Pinpoint the cell where the given text exists, returning its [x, y] midpoint coordinate. 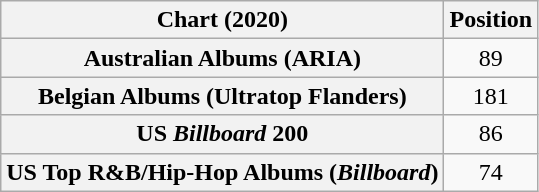
Position [491, 20]
Chart (2020) [222, 20]
US Billboard 200 [222, 134]
US Top R&B/Hip-Hop Albums (Billboard) [222, 172]
181 [491, 96]
89 [491, 58]
74 [491, 172]
86 [491, 134]
Belgian Albums (Ultratop Flanders) [222, 96]
Australian Albums (ARIA) [222, 58]
